From the cell containing the given text, extract its center point as [x, y] coordinate. 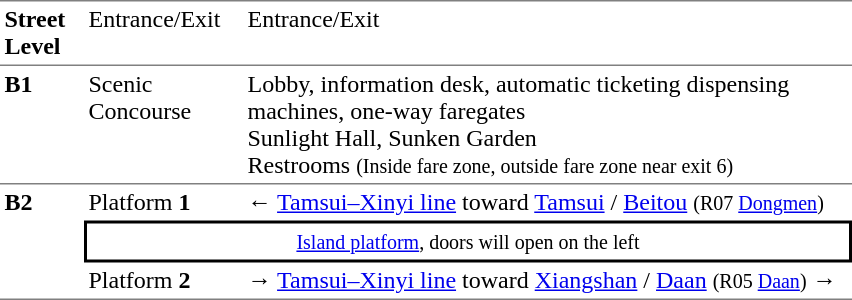
Platform 2 [164, 281]
Platform 1 [164, 202]
Street Level [42, 33]
← Tamsui–Xinyi line toward Tamsui / Beitou (R07 Dongmen) [548, 202]
→ Tamsui–Xinyi line toward Xiangshan / Daan (R05 Daan) → [548, 281]
B2 [42, 242]
Island platform, doors will open on the left [468, 241]
Scenic Concourse [164, 125]
B1 [42, 125]
